Identify which cell holds the provided text, then report its (x, y) central coordinate. 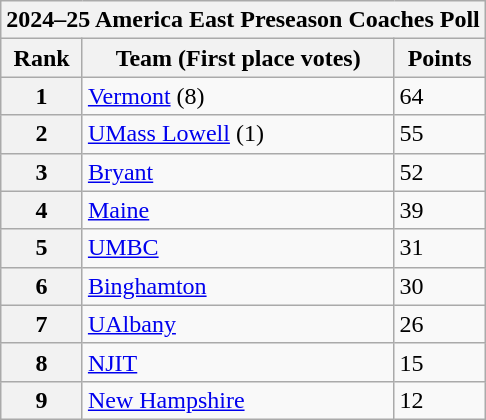
30 (440, 286)
Vermont (8) (238, 96)
8 (42, 362)
UMass Lowell (1) (238, 134)
Points (440, 58)
55 (440, 134)
UMBC (238, 248)
9 (42, 400)
NJIT (238, 362)
Rank (42, 58)
6 (42, 286)
1 (42, 96)
4 (42, 210)
New Hampshire (238, 400)
64 (440, 96)
2 (42, 134)
12 (440, 400)
39 (440, 210)
Team (First place votes) (238, 58)
Bryant (238, 172)
Maine (238, 210)
2024–25 America East Preseason Coaches Poll (244, 20)
31 (440, 248)
UAlbany (238, 324)
5 (42, 248)
3 (42, 172)
Binghamton (238, 286)
52 (440, 172)
15 (440, 362)
26 (440, 324)
7 (42, 324)
